Return the [x, y] coordinate for the center point of the cell that contains the specified text.  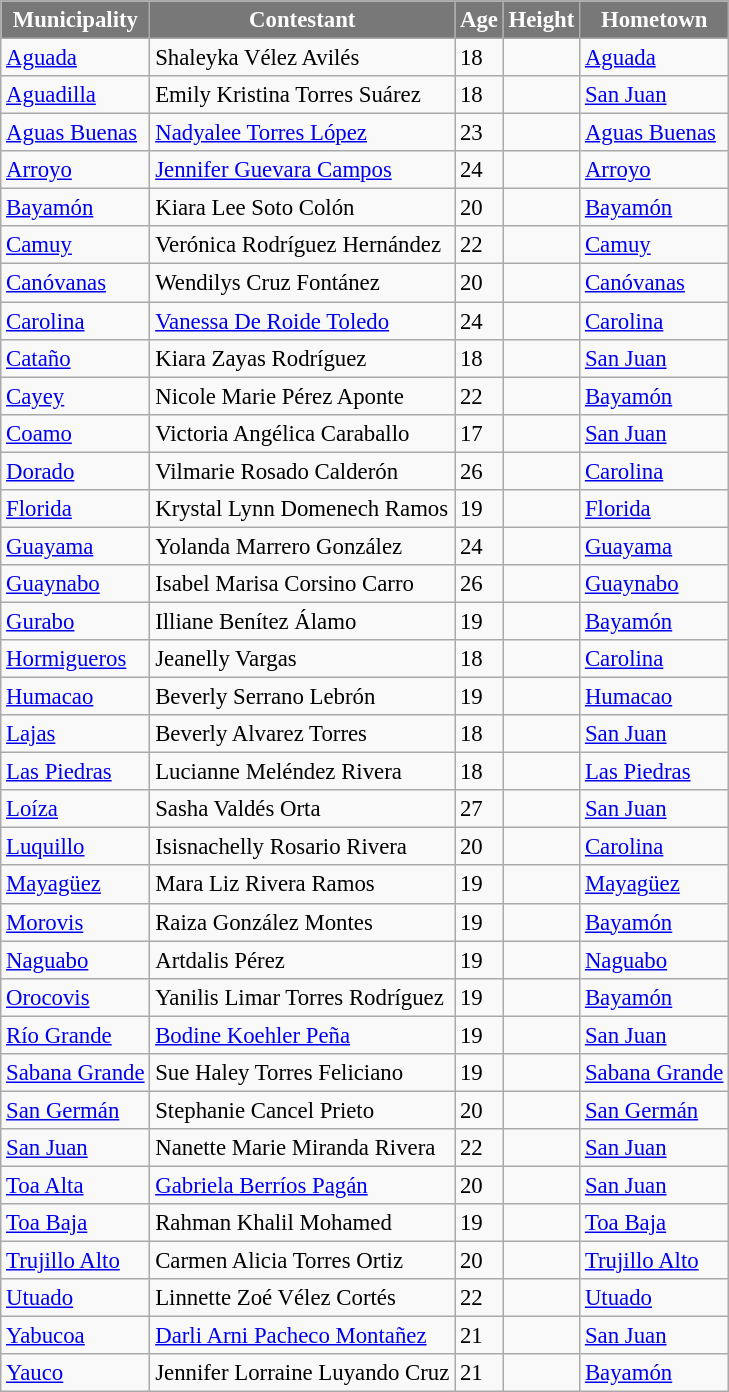
Raiza González Montes [302, 922]
Illiane Benítez Álamo [302, 621]
Río Grande [76, 1035]
Loíza [76, 809]
Height [541, 20]
Vilmarie Rosado Calderón [302, 471]
Victoria Angélica Caraballo [302, 433]
Hometown [654, 20]
Kiara Lee Soto Colón [302, 208]
Luquillo [76, 847]
Stephanie Cancel Prieto [302, 1110]
Sue Haley Torres Feliciano [302, 1073]
23 [480, 133]
Darli Arni Pacheco Montañez [302, 1336]
Shaleyka Vélez Avilés [302, 58]
Lucianne Meléndez Rivera [302, 772]
27 [480, 809]
Vanessa De Roide Toledo [302, 321]
Dorado [76, 471]
Toa Alta [76, 1185]
Gurabo [76, 621]
Mara Liz Rivera Ramos [302, 885]
Aguadilla [76, 95]
Nadyalee Torres López [302, 133]
Verónica Rodríguez Hernández [302, 245]
Hormigueros [76, 659]
Age [480, 20]
Jeanelly Vargas [302, 659]
Yolanda Marrero González [302, 546]
Orocovis [76, 997]
Beverly Alvarez Torres [302, 734]
Beverly Serrano Lebrón [302, 697]
Morovis [76, 922]
Kiara Zayas Rodríguez [302, 358]
Jennifer Guevara Campos [302, 170]
Cataño [76, 358]
Sasha Valdés Orta [302, 809]
Lajas [76, 734]
Cayey [76, 396]
Carmen Alicia Torres Ortiz [302, 1261]
Coamo [76, 433]
Yanilis Limar Torres Rodríguez [302, 997]
Emily Kristina Torres Suárez [302, 95]
Nanette Marie Miranda Rivera [302, 1148]
Linnette Zoé Vélez Cortés [302, 1298]
Wendilys Cruz Fontánez [302, 283]
Isabel Marisa Corsino Carro [302, 584]
Yabucoa [76, 1336]
Jennifer Lorraine Luyando Cruz [302, 1373]
Krystal Lynn Domenech Ramos [302, 509]
Artdalis Pérez [302, 960]
Yauco [76, 1373]
Municipality [76, 20]
Bodine Koehler Peña [302, 1035]
Rahman Khalil Mohamed [302, 1223]
Contestant [302, 20]
17 [480, 433]
Nicole Marie Pérez Aponte [302, 396]
Isisnachelly Rosario Rivera [302, 847]
Gabriela Berríos Pagán [302, 1185]
